For the text-containing cell, return its midpoint in [x, y] coordinate format. 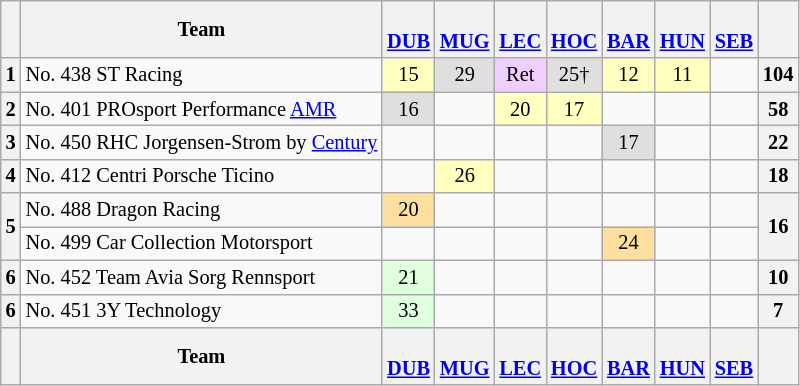
2 [11, 109]
5 [11, 226]
11 [682, 75]
Ret [520, 75]
No. 451 3Y Technology [202, 311]
26 [465, 176]
10 [778, 277]
58 [778, 109]
7 [778, 311]
No. 412 Centri Porsche Ticino [202, 176]
No. 438 ST Racing [202, 75]
104 [778, 75]
22 [778, 142]
18 [778, 176]
No. 401 PROsport Performance AMR [202, 109]
4 [11, 176]
1 [11, 75]
29 [465, 75]
33 [408, 311]
No. 450 RHC Jorgensen-Strom by Century [202, 142]
21 [408, 277]
25† [574, 75]
24 [628, 243]
15 [408, 75]
12 [628, 75]
3 [11, 142]
No. 488 Dragon Racing [202, 210]
No. 452 Team Avia Sorg Rennsport [202, 277]
No. 499 Car Collection Motorsport [202, 243]
